Capture the cell that displays the provided text and extract its (X, Y) central coordinate. 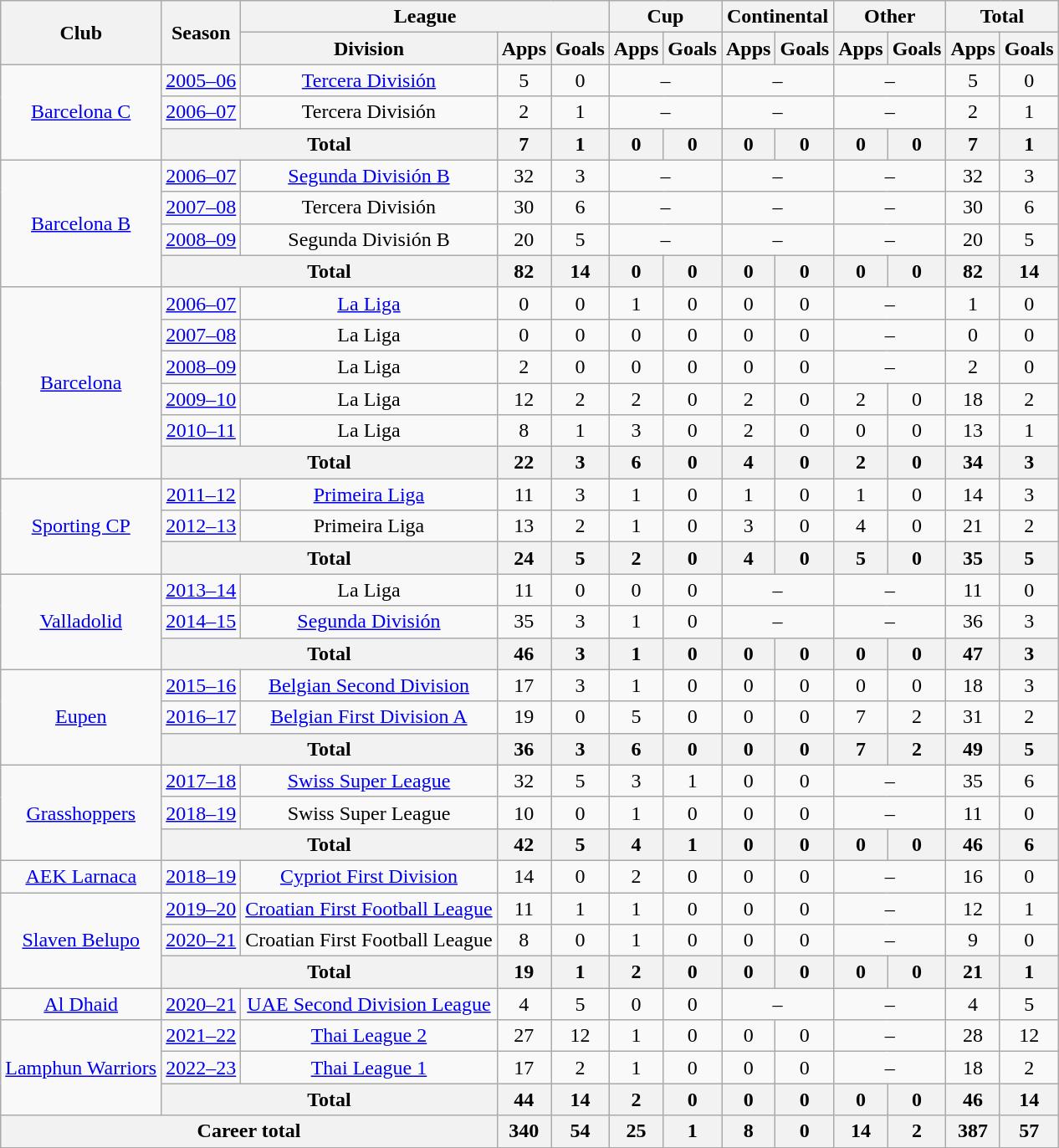
24 (524, 558)
340 (524, 1131)
Continental (777, 17)
47 (973, 653)
2009–10 (201, 399)
Lamphun Warriors (81, 1068)
16 (973, 876)
Valladolid (81, 622)
2016–17 (201, 717)
2021–22 (201, 1036)
49 (973, 749)
2013–14 (201, 590)
Segunda División (369, 622)
Slaven Belupo (81, 940)
AEK Larnaca (81, 876)
Division (369, 49)
2015–16 (201, 685)
25 (636, 1131)
2019–20 (201, 908)
Barcelona C (81, 112)
2022–23 (201, 1068)
Al Dhaid (81, 1004)
Eupen (81, 717)
Barcelona (81, 382)
Cypriot First Division (369, 876)
10 (524, 812)
57 (1029, 1131)
Career total (249, 1131)
2017–18 (201, 781)
Belgian First Division A (369, 717)
Cup (665, 17)
UAE Second Division League (369, 1004)
Barcelona B (81, 223)
Belgian Second Division (369, 685)
Sporting CP (81, 526)
Thai League 2 (369, 1036)
2014–15 (201, 622)
2010–11 (201, 431)
54 (581, 1131)
Grasshoppers (81, 812)
42 (524, 844)
9 (973, 940)
22 (524, 463)
34 (973, 463)
2005–06 (201, 80)
31 (973, 717)
387 (973, 1131)
League (425, 17)
44 (524, 1099)
Season (201, 33)
Thai League 1 (369, 1068)
2012–13 (201, 526)
Other (890, 17)
27 (524, 1036)
Club (81, 33)
2011–12 (201, 495)
28 (973, 1036)
